Find where the given text appears and provide that cell's center as [X, Y] coordinate. 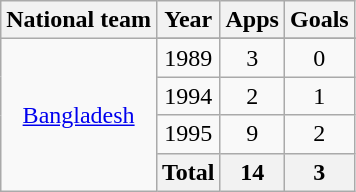
0 [319, 58]
Goals [319, 20]
9 [252, 134]
1989 [188, 58]
1994 [188, 96]
Apps [252, 20]
1995 [188, 134]
Year [188, 20]
Total [188, 172]
Bangladesh [79, 115]
14 [252, 172]
National team [79, 20]
1 [319, 96]
